Provide the [X, Y] coordinate of the cell's center where the given text is located.  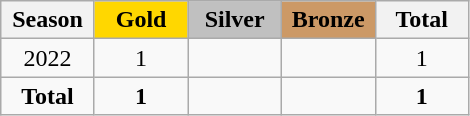
Season [48, 20]
Silver [235, 20]
Bronze [328, 20]
Gold [141, 20]
2022 [48, 58]
